Output the [x, y] coordinate of the center of the cell containing the given text.  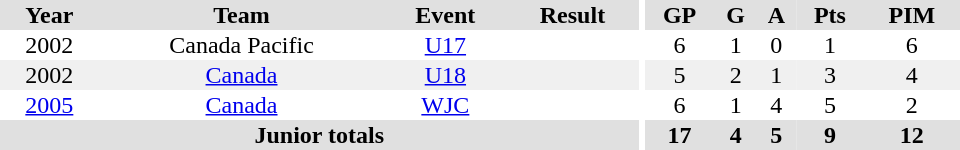
Year [50, 15]
Result [572, 15]
3 [830, 75]
17 [679, 135]
WJC [445, 105]
G [736, 15]
Junior totals [320, 135]
GP [679, 15]
U18 [445, 75]
A [776, 15]
Pts [830, 15]
PIM [912, 15]
0 [776, 45]
U17 [445, 45]
Team [242, 15]
2005 [50, 105]
Canada Pacific [242, 45]
9 [830, 135]
12 [912, 135]
Event [445, 15]
